Determine the [X, Y] coordinate at the center of the cell enclosing the given text.  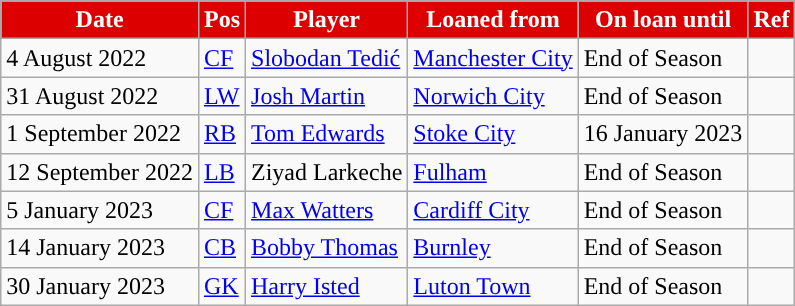
5 January 2023 [100, 210]
Loaned from [493, 20]
16 January 2023 [663, 134]
CB [222, 248]
Tom Edwards [327, 134]
Pos [222, 20]
Slobodan Tedić [327, 58]
On loan until [663, 20]
Norwich City [493, 96]
Player [327, 20]
Date [100, 20]
Josh Martin [327, 96]
30 January 2023 [100, 286]
1 September 2022 [100, 134]
12 September 2022 [100, 172]
Bobby Thomas [327, 248]
Luton Town [493, 286]
4 August 2022 [100, 58]
14 January 2023 [100, 248]
31 August 2022 [100, 96]
Manchester City [493, 58]
LW [222, 96]
Max Watters [327, 210]
RB [222, 134]
Ziyad Larkeche [327, 172]
Ref [772, 20]
Cardiff City [493, 210]
Fulham [493, 172]
LB [222, 172]
Stoke City [493, 134]
Harry Isted [327, 286]
GK [222, 286]
Burnley [493, 248]
